Output the [X, Y] coordinate of the center of the cell containing the given text.  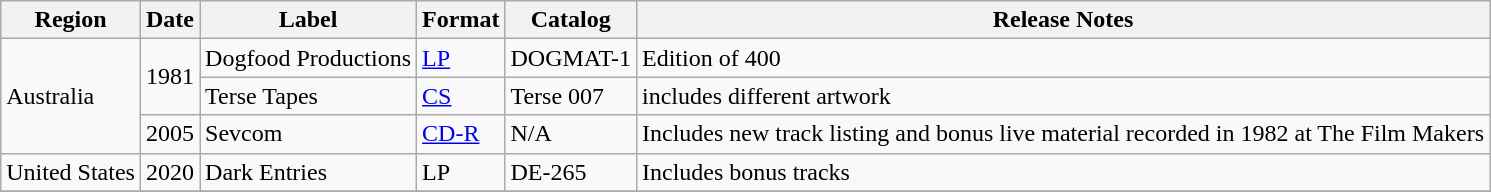
N/A [571, 134]
Sevcom [308, 134]
Includes new track listing and bonus live material recorded in 1982 at The Film Makers [1062, 134]
Format [461, 20]
2005 [170, 134]
Dark Entries [308, 172]
2020 [170, 172]
Edition of 400 [1062, 58]
1981 [170, 77]
Label [308, 20]
Catalog [571, 20]
Release Notes [1062, 20]
Dogfood Productions [308, 58]
Date [170, 20]
DOGMAT-1 [571, 58]
Includes bonus tracks [1062, 172]
Australia [71, 96]
United States [71, 172]
Region [71, 20]
Terse 007 [571, 96]
DE-265 [571, 172]
Terse Tapes [308, 96]
CS [461, 96]
CD-R [461, 134]
includes different artwork [1062, 96]
